From the cell containing the given text, extract its center point as (X, Y) coordinate. 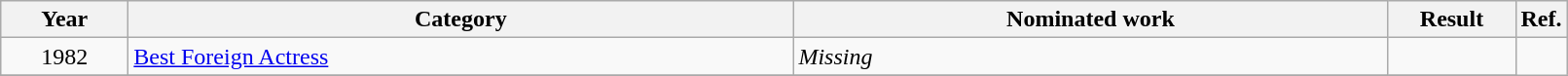
1982 (64, 57)
Best Foreign Actress (461, 57)
Nominated work (1090, 19)
Result (1452, 19)
Ref. (1542, 19)
Missing (1090, 57)
Year (64, 19)
Category (461, 19)
